Find where the given text appears and provide that cell's center as (X, Y) coordinate. 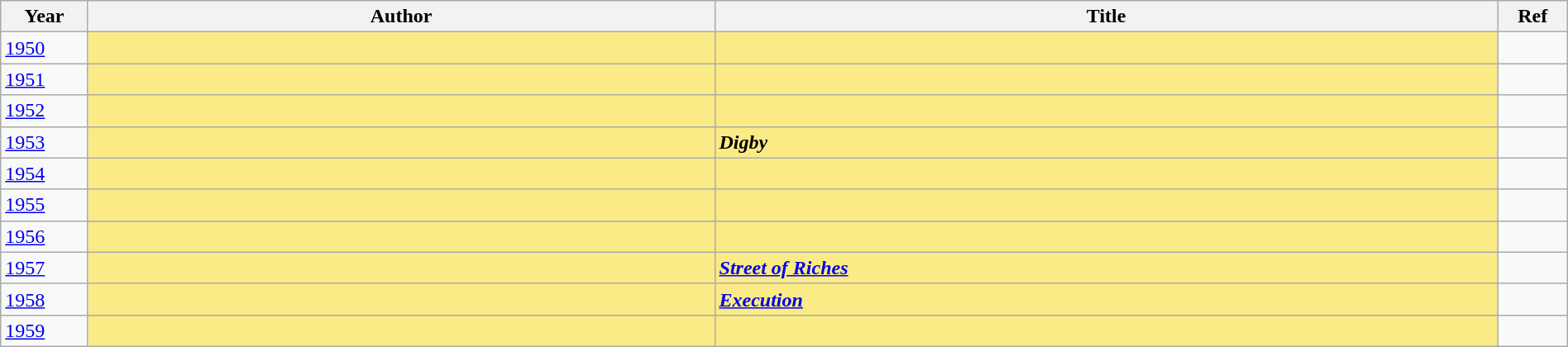
1959 (45, 330)
Ref (1532, 17)
1958 (45, 299)
1951 (45, 79)
1952 (45, 111)
Digby (1107, 142)
Year (45, 17)
1956 (45, 236)
1955 (45, 205)
Street of Riches (1107, 268)
Title (1107, 17)
1953 (45, 142)
1954 (45, 173)
Author (401, 17)
Execution (1107, 299)
1957 (45, 268)
1950 (45, 48)
